Return the (X, Y) coordinate for the center point of the cell that contains the specified text.  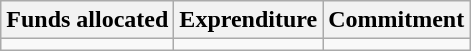
Commitment (396, 20)
Funds allocated (88, 20)
Exprenditure (248, 20)
